Capture the cell that displays the provided text and extract its [x, y] central coordinate. 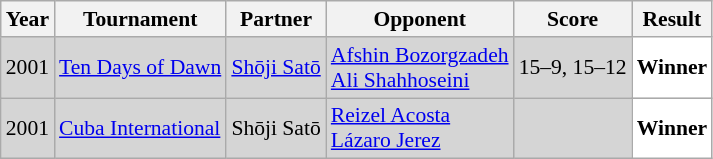
Opponent [420, 19]
Ten Days of Dawn [140, 68]
Partner [276, 19]
Cuba International [140, 128]
15–9, 15–12 [573, 68]
Afshin Bozorgzadeh Ali Shahhoseini [420, 68]
Result [672, 19]
Score [573, 19]
Tournament [140, 19]
Reizel Acosta Lázaro Jerez [420, 128]
Year [28, 19]
